Output the [x, y] coordinate of the center of the cell containing the given text.  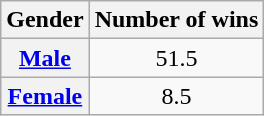
Number of wins [176, 20]
Male [45, 58]
51.5 [176, 58]
Female [45, 96]
8.5 [176, 96]
Gender [45, 20]
